Search for the cell housing the specified text and yield its (x, y) center coordinate. 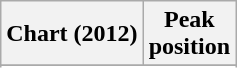
Chart (2012) (72, 34)
Peakposition (189, 34)
